Capture the cell that displays the provided text and extract its (x, y) central coordinate. 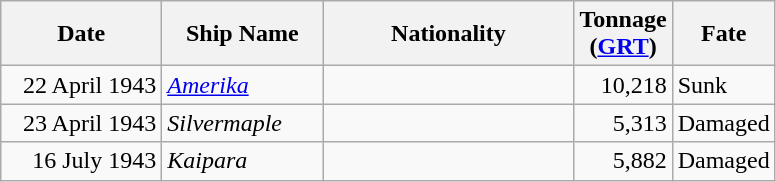
Ship Name (242, 34)
Sunk (724, 85)
23 April 1943 (82, 123)
Date (82, 34)
Amerika (242, 85)
Kaipara (242, 161)
5,313 (623, 123)
16 July 1943 (82, 161)
Fate (724, 34)
22 April 1943 (82, 85)
10,218 (623, 85)
5,882 (623, 161)
Nationality (448, 34)
Silvermaple (242, 123)
Tonnage (GRT) (623, 34)
